Return the (x, y) coordinate for the center point of the cell that contains the specified text.  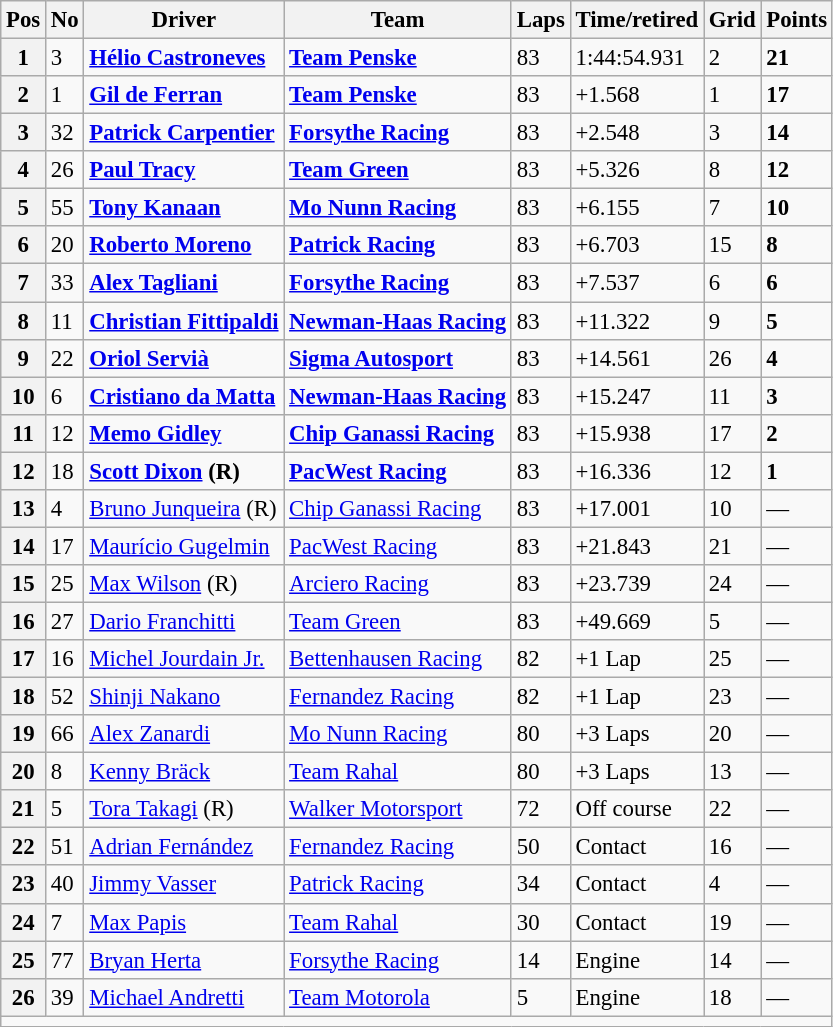
Pos (24, 20)
33 (65, 283)
72 (540, 809)
+17.001 (636, 509)
Walker Motorsport (398, 809)
Sigma Autosport (398, 358)
Jimmy Vasser (184, 885)
Arciero Racing (398, 584)
27 (65, 621)
+16.336 (636, 471)
Oriol Servià (184, 358)
Points (796, 20)
+6.703 (636, 245)
Grid (732, 20)
Michael Andretti (184, 997)
Driver (184, 20)
Paul Tracy (184, 170)
30 (540, 922)
52 (65, 697)
+49.669 (636, 621)
+1.568 (636, 95)
Tora Takagi (R) (184, 809)
Roberto Moreno (184, 245)
Bryan Herta (184, 960)
Christian Fittipaldi (184, 321)
Kenny Bräck (184, 772)
Maurício Gugelmin (184, 546)
Cristiano da Matta (184, 396)
+15.938 (636, 433)
50 (540, 847)
Patrick Carpentier (184, 133)
Alex Zanardi (184, 734)
Alex Tagliani (184, 283)
Off course (636, 809)
Team Motorola (398, 997)
+5.326 (636, 170)
77 (65, 960)
Max Papis (184, 922)
39 (65, 997)
Bettenhausen Racing (398, 659)
Bruno Junqueira (R) (184, 509)
55 (65, 208)
40 (65, 885)
Tony Kanaan (184, 208)
+15.247 (636, 396)
51 (65, 847)
34 (540, 885)
66 (65, 734)
Hélio Castroneves (184, 58)
+2.548 (636, 133)
No (65, 20)
Team (398, 20)
Michel Jourdain Jr. (184, 659)
+23.739 (636, 584)
Shinji Nakano (184, 697)
Adrian Fernández (184, 847)
Max Wilson (R) (184, 584)
+6.155 (636, 208)
1:44:54.931 (636, 58)
Gil de Ferran (184, 95)
Memo Gidley (184, 433)
Laps (540, 20)
+14.561 (636, 358)
+21.843 (636, 546)
Scott Dixon (R) (184, 471)
Dario Franchitti (184, 621)
32 (65, 133)
+7.537 (636, 283)
Time/retired (636, 20)
+11.322 (636, 321)
